Capture the cell that displays the provided text and extract its (x, y) central coordinate. 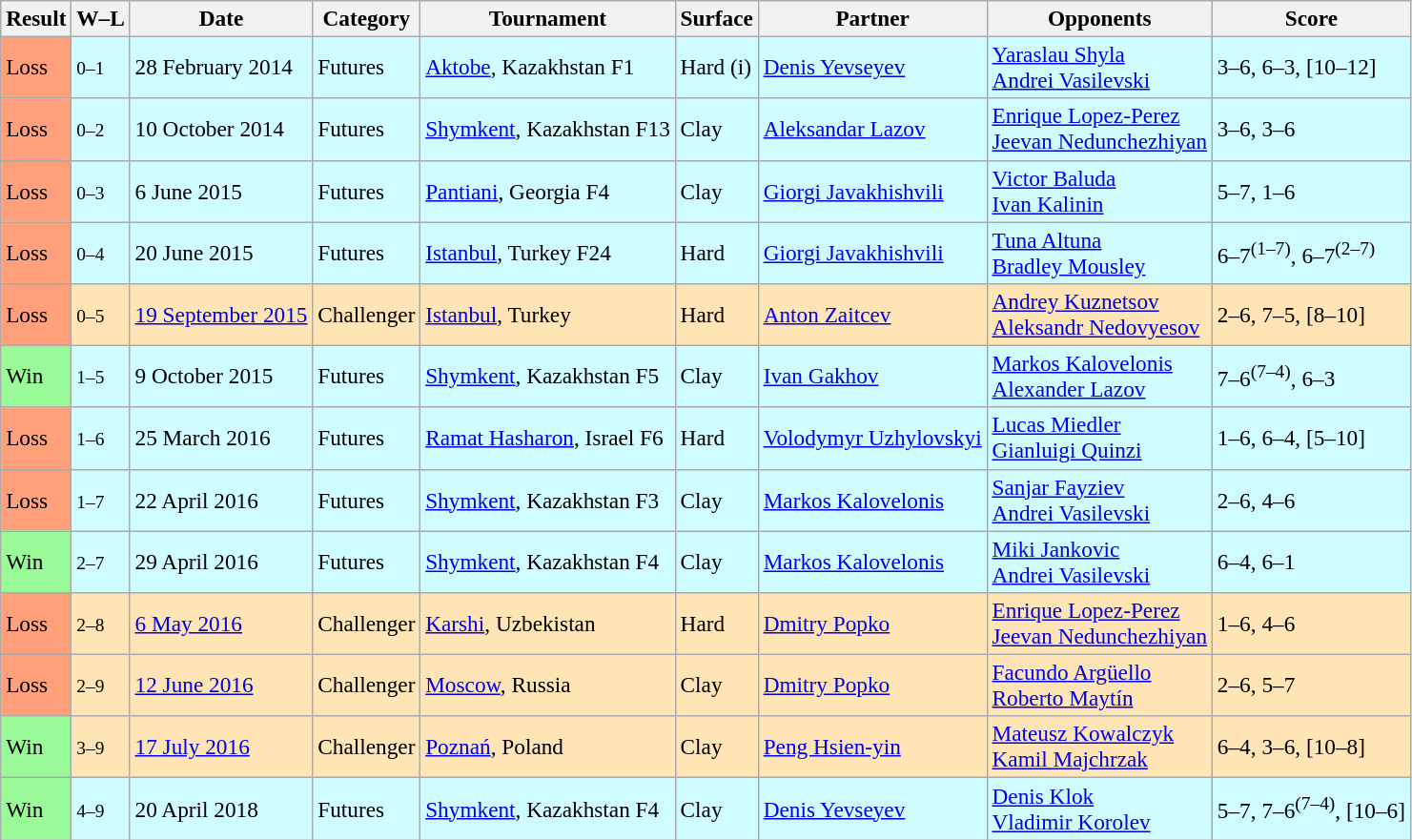
28 February 2014 (221, 67)
Istanbul, Turkey (547, 315)
2–6, 4–6 (1311, 500)
Tuna Altuna Bradley Mousley (1099, 252)
W–L (101, 18)
Partner (872, 18)
2–8 (101, 624)
Istanbul, Turkey F24 (547, 252)
Category (366, 18)
0–4 (101, 252)
20 April 2018 (221, 809)
2–6, 7–5, [8–10] (1311, 315)
20 June 2015 (221, 252)
6–7(1–7), 6–7(2–7) (1311, 252)
Aleksandar Lazov (872, 130)
Sanjar Fayziev Andrei Vasilevski (1099, 500)
Denis Klok Vladimir Korolev (1099, 809)
0–2 (101, 130)
6 May 2016 (221, 624)
6–4, 3–6, [10–8] (1311, 748)
6–4, 6–1 (1311, 561)
Opponents (1099, 18)
Markos Kalovelonis Alexander Lazov (1099, 376)
6 June 2015 (221, 191)
25 March 2016 (221, 439)
2–7 (101, 561)
17 July 2016 (221, 748)
Hard (i) (717, 67)
Tournament (547, 18)
3–6, 3–6 (1311, 130)
Result (36, 18)
3–9 (101, 748)
10 October 2014 (221, 130)
0–1 (101, 67)
Score (1311, 18)
1–7 (101, 500)
Facundo Argüello Roberto Maytín (1099, 685)
2–6, 5–7 (1311, 685)
Peng Hsien-yin (872, 748)
Victor Baluda Ivan Kalinin (1099, 191)
Miki Jankovic Andrei Vasilevski (1099, 561)
1–6 (101, 439)
Shymkent, Kazakhstan F3 (547, 500)
7–6(7–4), 6–3 (1311, 376)
Shymkent, Kazakhstan F13 (547, 130)
Shymkent, Kazakhstan F5 (547, 376)
3–6, 6–3, [10–12] (1311, 67)
5–7, 1–6 (1311, 191)
12 June 2016 (221, 685)
Anton Zaitcev (872, 315)
Ramat Hasharon, Israel F6 (547, 439)
Pantiani, Georgia F4 (547, 191)
Moscow, Russia (547, 685)
2–9 (101, 685)
Ivan Gakhov (872, 376)
Aktobe, Kazakhstan F1 (547, 67)
4–9 (101, 809)
1–6, 6–4, [5–10] (1311, 439)
Andrey Kuznetsov Aleksandr Nedovyesov (1099, 315)
1–5 (101, 376)
Date (221, 18)
19 September 2015 (221, 315)
Volodymyr Uzhylovskyi (872, 439)
Lucas Miedler Gianluigi Quinzi (1099, 439)
Karshi, Uzbekistan (547, 624)
Surface (717, 18)
9 October 2015 (221, 376)
1–6, 4–6 (1311, 624)
0–3 (101, 191)
0–5 (101, 315)
Yaraslau Shyla Andrei Vasilevski (1099, 67)
22 April 2016 (221, 500)
29 April 2016 (221, 561)
Mateusz Kowalczyk Kamil Majchrzak (1099, 748)
5–7, 7–6(7–4), [10–6] (1311, 809)
Poznań, Poland (547, 748)
